Capture the cell that displays the provided text and extract its [x, y] central coordinate. 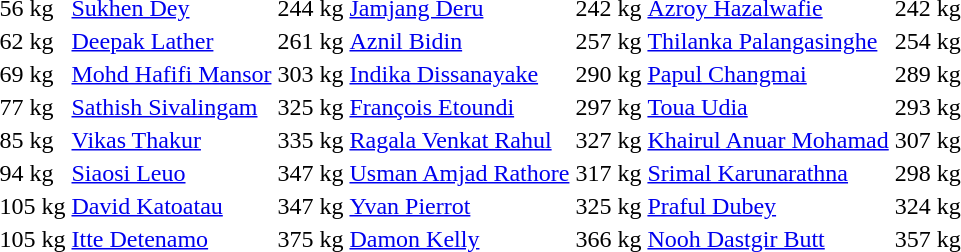
Sathish Sivalingam [172, 107]
335 kg [310, 140]
Thilanka Palangasinghe [768, 41]
Srimal Karunarathna [768, 173]
Mohd Hafifi Mansor [172, 74]
Usman Amjad Rathore [460, 173]
Ragala Venkat Rahul [460, 140]
François Etoundi [460, 107]
290 kg [608, 74]
Indika Dissanayake [460, 74]
Khairul Anuar Mohamad [768, 140]
327 kg [608, 140]
297 kg [608, 107]
David Katoatau [172, 206]
Siaosi Leuo [172, 173]
Vikas Thakur [172, 140]
Papul Changmai [768, 74]
257 kg [608, 41]
Deepak Lather [172, 41]
303 kg [310, 74]
Aznil Bidin [460, 41]
Praful Dubey [768, 206]
261 kg [310, 41]
Yvan Pierrot [460, 206]
317 kg [608, 173]
Toua Udia [768, 107]
